From the cell containing the given text, extract its center point as (X, Y) coordinate. 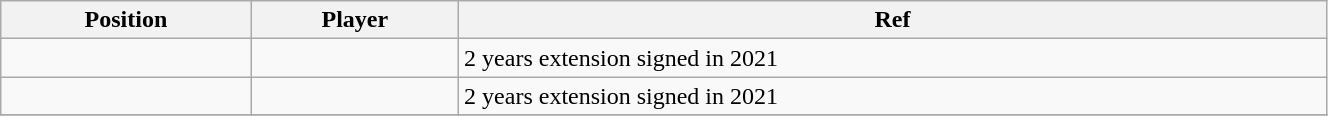
Position (126, 20)
Player (354, 20)
Ref (893, 20)
